Detect which cell encompasses the target text, then output its (X, Y) center coordinate. 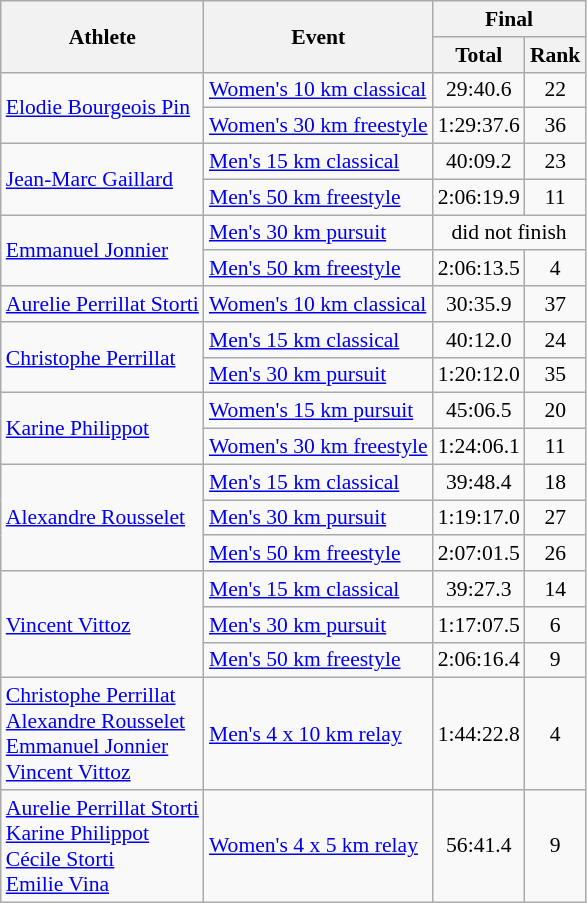
37 (556, 304)
Aurelie Perrillat Storti (102, 304)
1:17:07.5 (479, 625)
1:19:17.0 (479, 518)
Alexandre Rousselet (102, 518)
30:35.9 (479, 304)
Christophe PerrillatAlexandre RousseletEmmanuel JonnierVincent Vittoz (102, 734)
1:24:06.1 (479, 447)
Christophe Perrillat (102, 358)
26 (556, 554)
Rank (556, 55)
35 (556, 375)
39:27.3 (479, 589)
45:06.5 (479, 411)
27 (556, 518)
Karine Philippot (102, 428)
2:06:19.9 (479, 197)
2:06:13.5 (479, 269)
1:44:22.8 (479, 734)
40:12.0 (479, 340)
29:40.6 (479, 90)
36 (556, 126)
Emmanuel Jonnier (102, 250)
did not finish (510, 233)
20 (556, 411)
39:48.4 (479, 482)
Final (510, 19)
Athlete (102, 36)
56:41.4 (479, 846)
Women's 4 x 5 km relay (318, 846)
1:20:12.0 (479, 375)
24 (556, 340)
40:09.2 (479, 162)
Aurelie Perrillat StortiKarine PhilippotCécile StortiEmilie Vina (102, 846)
Vincent Vittoz (102, 624)
23 (556, 162)
Men's 4 x 10 km relay (318, 734)
22 (556, 90)
Event (318, 36)
2:07:01.5 (479, 554)
2:06:16.4 (479, 660)
18 (556, 482)
Elodie Bourgeois Pin (102, 108)
Total (479, 55)
Women's 15 km pursuit (318, 411)
1:29:37.6 (479, 126)
Jean-Marc Gaillard (102, 180)
14 (556, 589)
6 (556, 625)
